Find where the given text appears and provide that cell's center as [X, Y] coordinate. 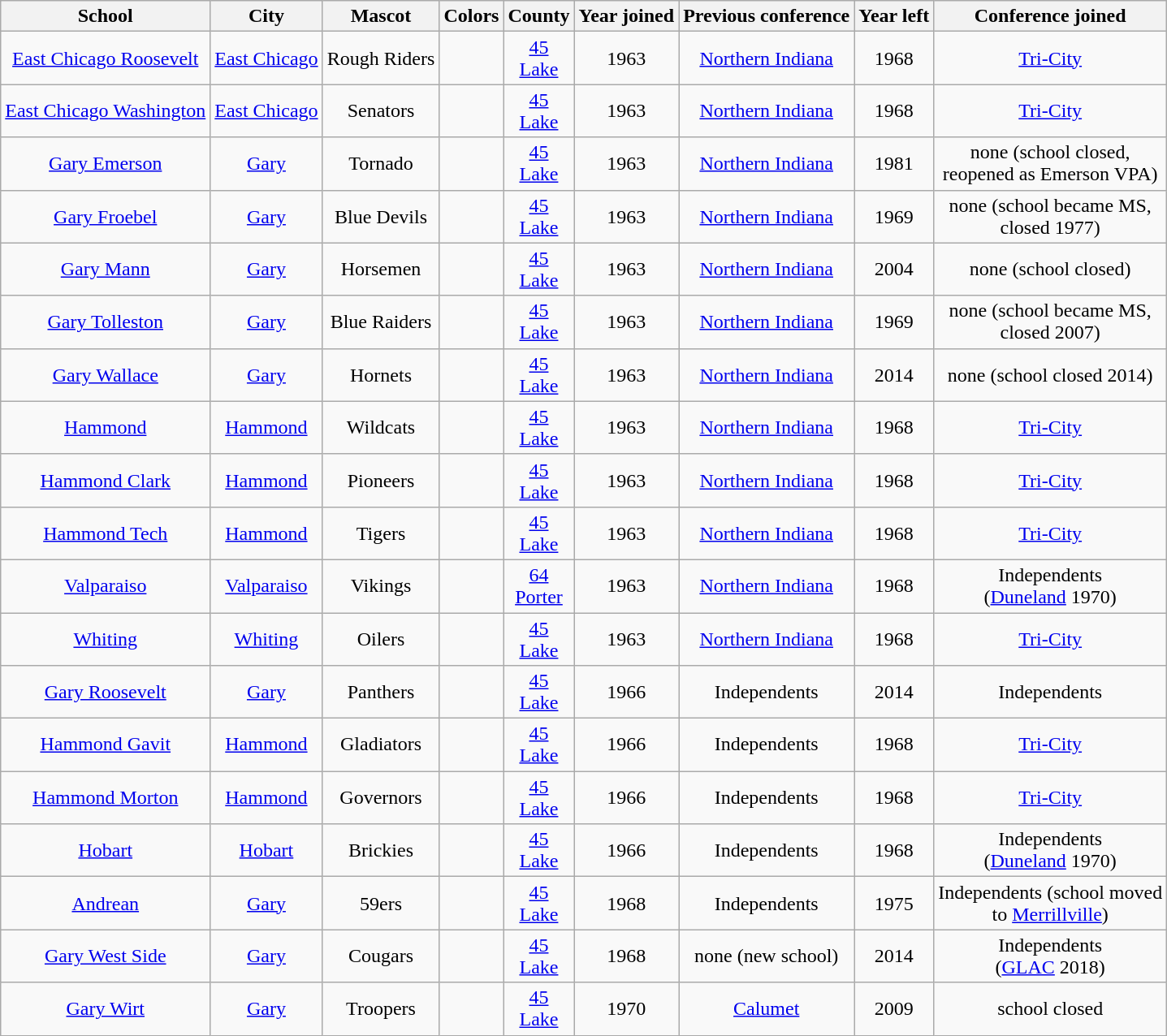
Colors [471, 16]
2009 [894, 1008]
Hornets [381, 375]
Previous conference [767, 16]
none (new school) [767, 956]
Independents (school moved to Merrillville) [1051, 903]
1975 [894, 903]
Conference joined [1051, 16]
Gary Roosevelt [106, 692]
Tornado [381, 164]
Vikings [381, 586]
Hammond Morton [106, 797]
2004 [894, 270]
Gary Wirt [106, 1008]
59ers [381, 903]
Gary Tolleston [106, 322]
none (school closed, reopened as Emerson VPA) [1051, 164]
Mascot [381, 16]
Gary Wallace [106, 375]
Blue Devils [381, 216]
none (school became MS, closed 1977) [1051, 216]
Rough Riders [381, 58]
Year joined [627, 16]
Gary Mann [106, 270]
Tigers [381, 533]
1981 [894, 164]
Gary Emerson [106, 164]
Independents(GLAC 2018) [1051, 956]
Governors [381, 797]
school closed [1051, 1008]
Pioneers [381, 481]
Year left [894, 16]
County [539, 16]
Gladiators [381, 745]
Troopers [381, 1008]
Blue Raiders [381, 322]
Andrean [106, 903]
none (school closed) [1051, 270]
Senators [381, 110]
Hammond Clark [106, 481]
Wildcats [381, 427]
Horsemen [381, 270]
Cougars [381, 956]
Brickies [381, 851]
East Chicago Washington [106, 110]
Calumet [767, 1008]
64 Porter [539, 586]
East Chicago Roosevelt [106, 58]
Oilers [381, 638]
none (school closed 2014) [1051, 375]
Panthers [381, 692]
Hammond Tech [106, 533]
1970 [627, 1008]
School [106, 16]
Hammond Gavit [106, 745]
Gary Froebel [106, 216]
none (school became MS, closed 2007) [1051, 322]
City [266, 16]
Gary West Side [106, 956]
